Return (x, y) of the center of cell containing provided text 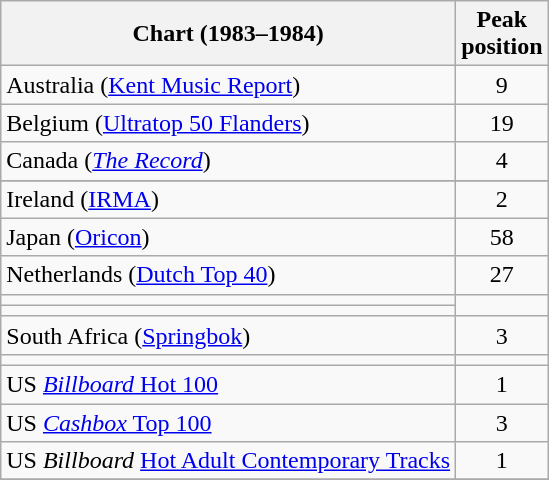
Belgium (Ultratop 50 Flanders) (228, 123)
US Billboard Hot Adult Contemporary Tracks (228, 461)
US Cashbox Top 100 (228, 423)
9 (502, 85)
Canada (The Record) (228, 161)
19 (502, 123)
Australia (Kent Music Report) (228, 85)
27 (502, 275)
Netherlands (Dutch Top 40) (228, 275)
Ireland (IRMA) (228, 199)
2 (502, 199)
4 (502, 161)
58 (502, 237)
Peakposition (502, 34)
Japan (Oricon) (228, 237)
US Billboard Hot 100 (228, 384)
Chart (1983–1984) (228, 34)
South Africa (Springbok) (228, 335)
